Find where the given text appears and provide that cell's center as [x, y] coordinate. 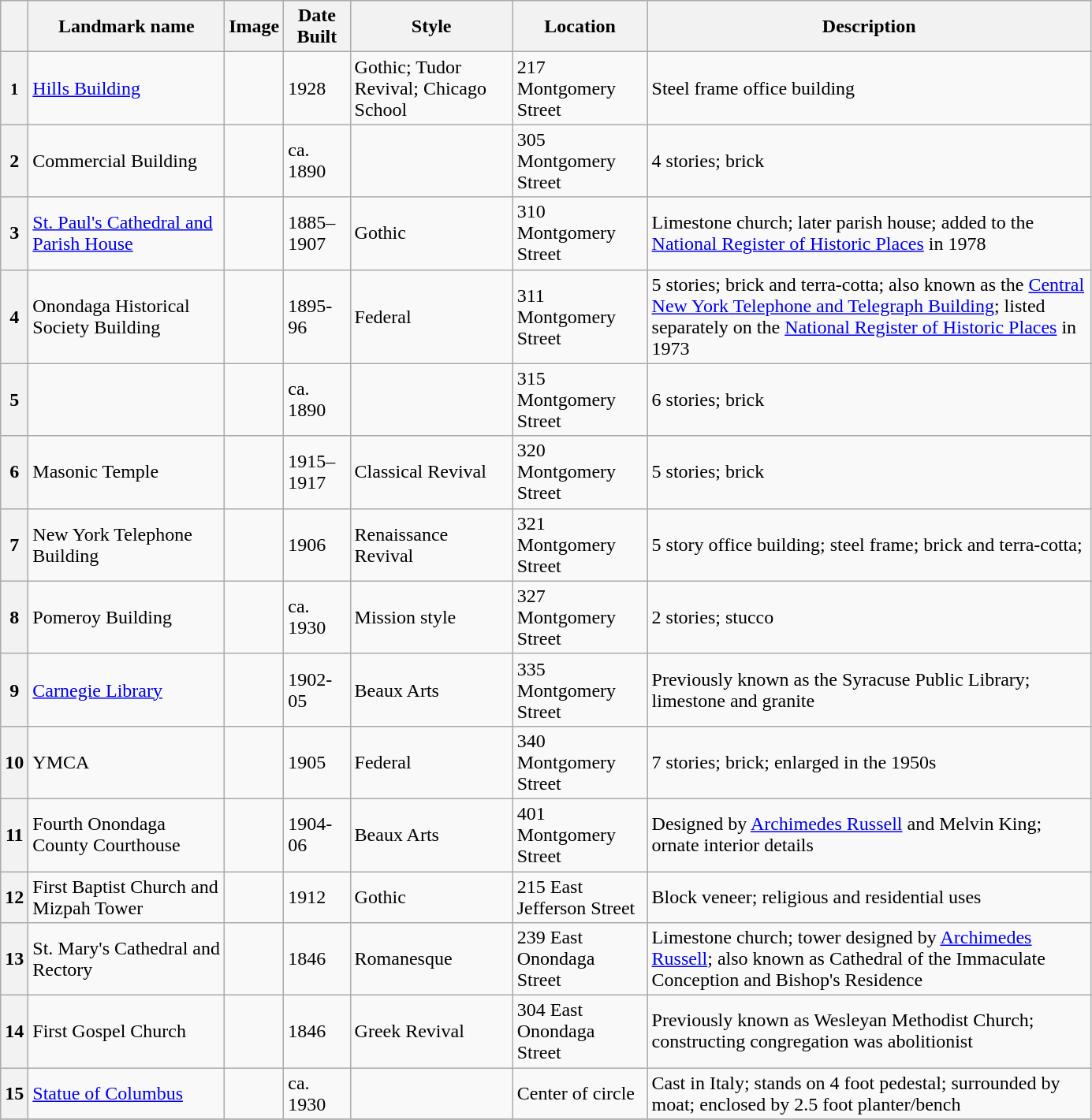
305 Montgomery Street [580, 161]
First Gospel Church [126, 1032]
St. Mary's Cathedral and Rectory [126, 959]
1885–1907 [317, 233]
335 Montgomery Street [580, 690]
9 [14, 690]
Previously known as Wesleyan Methodist Church; constructing congregation was abolitionist [869, 1032]
Renaissance Revival [431, 545]
1 [14, 88]
First Baptist Church and Mizpah Tower [126, 897]
239 East Onondaga Street [580, 959]
Designed by Archimedes Russell and Melvin King; ornate interior details [869, 835]
6 [14, 472]
4 [14, 317]
7 [14, 545]
13 [14, 959]
Mission style [431, 617]
320 Montgomery Street [580, 472]
315 Montgomery Street [580, 400]
1902-05 [317, 690]
6 stories; brick [869, 400]
Statue of Columbus [126, 1094]
Onondaga Historical Society Building [126, 317]
2 [14, 161]
1905 [317, 762]
1912 [317, 897]
304 East Onondaga Street [580, 1032]
340 Montgomery Street [580, 762]
217 Montgomery Street [580, 88]
5 [14, 400]
Landmark name [126, 27]
Limestone church; tower designed by Archimedes Russell; also known as Cathedral of the Immaculate Conception and Bishop's Residence [869, 959]
Commercial Building [126, 161]
Previously known as the Syracuse Public Library; limestone and granite [869, 690]
Gothic; Tudor Revival; Chicago School [431, 88]
New York Telephone Building [126, 545]
Description [869, 27]
Carnegie Library [126, 690]
321 Montgomery Street [580, 545]
15 [14, 1094]
Cast in Italy; stands on 4 foot pedestal; surrounded by moat; enclosed by 2.5 foot planter/bench [869, 1094]
Masonic Temple [126, 472]
YMCA [126, 762]
Hills Building [126, 88]
St. Paul's Cathedral and Parish House [126, 233]
215 East Jefferson Street [580, 897]
4 stories; brick [869, 161]
Limestone church; later parish house; added to the National Register of Historic Places in 1978 [869, 233]
Image [254, 27]
327 Montgomery Street [580, 617]
Fourth Onondaga County Courthouse [126, 835]
1906 [317, 545]
11 [14, 835]
1928 [317, 88]
Steel frame office building [869, 88]
Center of circle [580, 1094]
1915–1917 [317, 472]
Classical Revival [431, 472]
12 [14, 897]
2 stories; stucco [869, 617]
3 [14, 233]
14 [14, 1032]
5 story office building; steel frame; brick and terra-cotta; [869, 545]
401 Montgomery Street [580, 835]
7 stories; brick; enlarged in the 1950s [869, 762]
311 Montgomery Street [580, 317]
1904-06 [317, 835]
10 [14, 762]
Greek Revival [431, 1032]
5 stories; brick [869, 472]
1895-96 [317, 317]
Location [580, 27]
Date Built [317, 27]
8 [14, 617]
Romanesque [431, 959]
310 Montgomery Street [580, 233]
Block veneer; religious and residential uses [869, 897]
Pomeroy Building [126, 617]
Style [431, 27]
